Scan for the cell matching the given text and deliver its (x, y) coordinate at center. 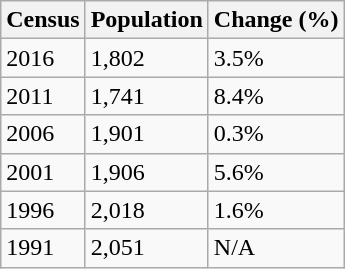
2001 (43, 172)
0.3% (276, 134)
2,018 (146, 210)
1,802 (146, 58)
2,051 (146, 248)
1,906 (146, 172)
1,741 (146, 96)
2016 (43, 58)
1996 (43, 210)
5.6% (276, 172)
8.4% (276, 96)
2006 (43, 134)
3.5% (276, 58)
N/A (276, 248)
Change (%) (276, 20)
2011 (43, 96)
Population (146, 20)
1.6% (276, 210)
1,901 (146, 134)
1991 (43, 248)
Census (43, 20)
